Capture the cell that displays the provided text and extract its [X, Y] central coordinate. 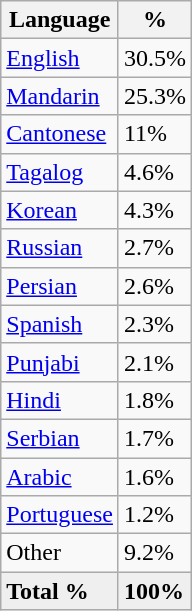
Punjabi [60, 362]
% [154, 20]
Total % [60, 591]
Hindi [60, 400]
100% [154, 591]
Korean [60, 210]
Cantonese [60, 134]
Serbian [60, 438]
Other [60, 553]
11% [154, 134]
Mandarin [60, 96]
2.1% [154, 362]
9.2% [154, 553]
4.3% [154, 210]
1.8% [154, 400]
Arabic [60, 477]
25.3% [154, 96]
30.5% [154, 58]
Spanish [60, 324]
Tagalog [60, 172]
1.7% [154, 438]
Russian [60, 248]
English [60, 58]
Persian [60, 286]
2.7% [154, 248]
4.6% [154, 172]
1.6% [154, 477]
Portuguese [60, 515]
Language [60, 20]
2.3% [154, 324]
2.6% [154, 286]
1.2% [154, 515]
